For the text-containing cell, return its midpoint in [X, Y] coordinate format. 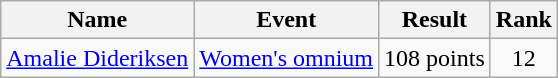
Event [286, 20]
Rank [524, 20]
108 points [435, 58]
Result [435, 20]
Amalie Dideriksen [98, 58]
Name [98, 20]
12 [524, 58]
Women's omnium [286, 58]
